From the cell containing the given text, extract its center point as [x, y] coordinate. 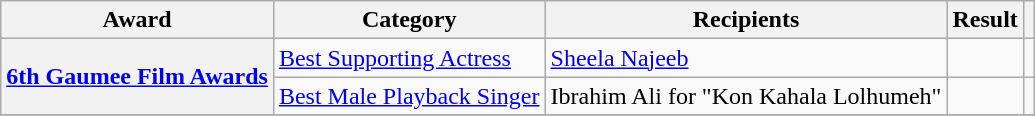
Best Supporting Actress [409, 58]
6th Gaumee Film Awards [138, 77]
Recipients [746, 20]
Category [409, 20]
Sheela Najeeb [746, 58]
Award [138, 20]
Ibrahim Ali for "Kon Kahala Lolhumeh" [746, 96]
Result [985, 20]
Best Male Playback Singer [409, 96]
